From the cell containing the given text, extract its center point as (x, y) coordinate. 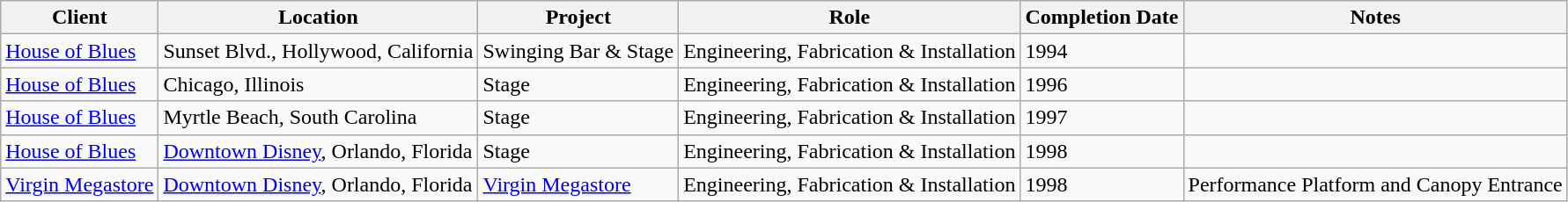
Role (850, 18)
Client (79, 18)
Completion Date (1102, 18)
Notes (1375, 18)
1994 (1102, 51)
1996 (1102, 84)
Myrtle Beach, South Carolina (319, 118)
Sunset Blvd., Hollywood, California (319, 51)
Location (319, 18)
Project (578, 18)
Swinging Bar & Stage (578, 51)
1997 (1102, 118)
Chicago, Illinois (319, 84)
Performance Platform and Canopy Entrance (1375, 184)
